Search for the cell housing the specified text and yield its (x, y) center coordinate. 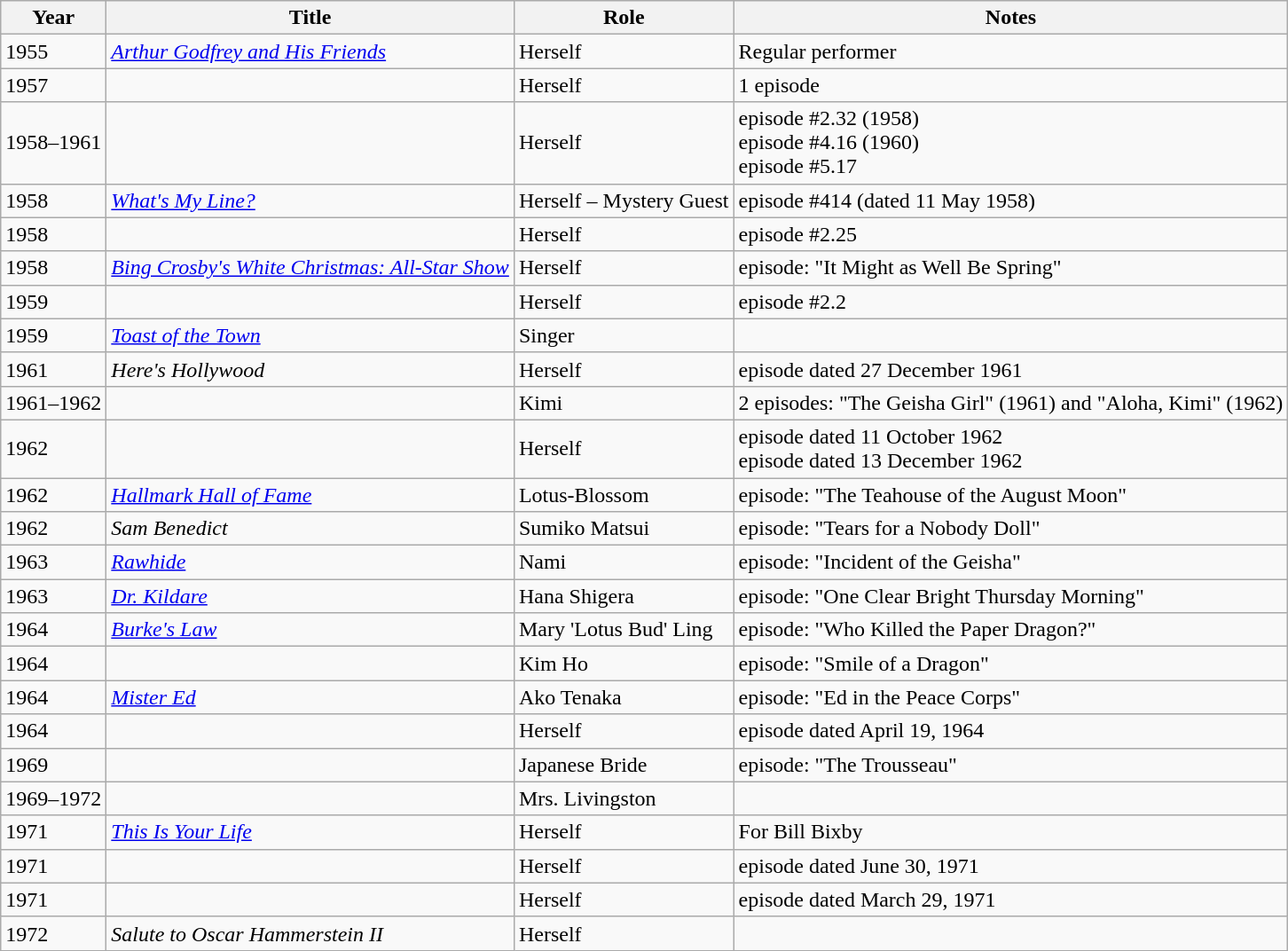
1958–1961 (53, 143)
Lotus-Blossom (624, 494)
episode dated 11 October 1962episode dated 13 December 1962 (1011, 449)
1957 (53, 85)
Herself – Mystery Guest (624, 200)
Mrs. Livingston (624, 798)
Hallmark Hall of Fame (310, 494)
episode: "Incident of the Geisha" (1011, 562)
Kimi (624, 403)
Mister Ed (310, 697)
Nami (624, 562)
What's My Line? (310, 200)
episode: "Ed in the Peace Corps" (1011, 697)
This Is Your Life (310, 832)
episode: "Tears for a Nobody Doll" (1011, 529)
Arthur Godfrey and His Friends (310, 51)
Sam Benedict (310, 529)
1969–1972 (53, 798)
For Bill Bixby (1011, 832)
Notes (1011, 18)
Dr. Kildare (310, 596)
Salute to Oscar Hammerstein II (310, 933)
Japanese Bride (624, 765)
episode dated 27 December 1961 (1011, 369)
Here's Hollywood (310, 369)
Regular performer (1011, 51)
episode: "Smile of a Dragon" (1011, 664)
Kim Ho (624, 664)
Mary 'Lotus Bud' Ling (624, 630)
episode: "One Clear Bright Thursday Morning" (1011, 596)
Rawhide (310, 562)
Toast of the Town (310, 335)
Hana Shigera (624, 596)
1961 (53, 369)
1969 (53, 765)
Year (53, 18)
episode #2.2 (1011, 302)
Sumiko Matsui (624, 529)
episode: "The Trousseau" (1011, 765)
episode dated March 29, 1971 (1011, 900)
Title (310, 18)
2 episodes: "The Geisha Girl" (1961) and "Aloha, Kimi" (1962) (1011, 403)
episode #2.32 (1958)episode #4.16 (1960)episode #5.17 (1011, 143)
Role (624, 18)
Singer (624, 335)
episode: "The Teahouse of the August Moon" (1011, 494)
episode #414 (dated 11 May 1958) (1011, 200)
1972 (53, 933)
episode #2.25 (1011, 234)
episode dated April 19, 1964 (1011, 731)
1961–1962 (53, 403)
episode dated June 30, 1971 (1011, 866)
episode: "Who Killed the Paper Dragon?" (1011, 630)
episode: "It Might as Well Be Spring" (1011, 268)
Bing Crosby's White Christmas: All-Star Show (310, 268)
Burke's Law (310, 630)
1955 (53, 51)
Ako Tenaka (624, 697)
1 episode (1011, 85)
